Find where the given text appears and provide that cell's center as [x, y] coordinate. 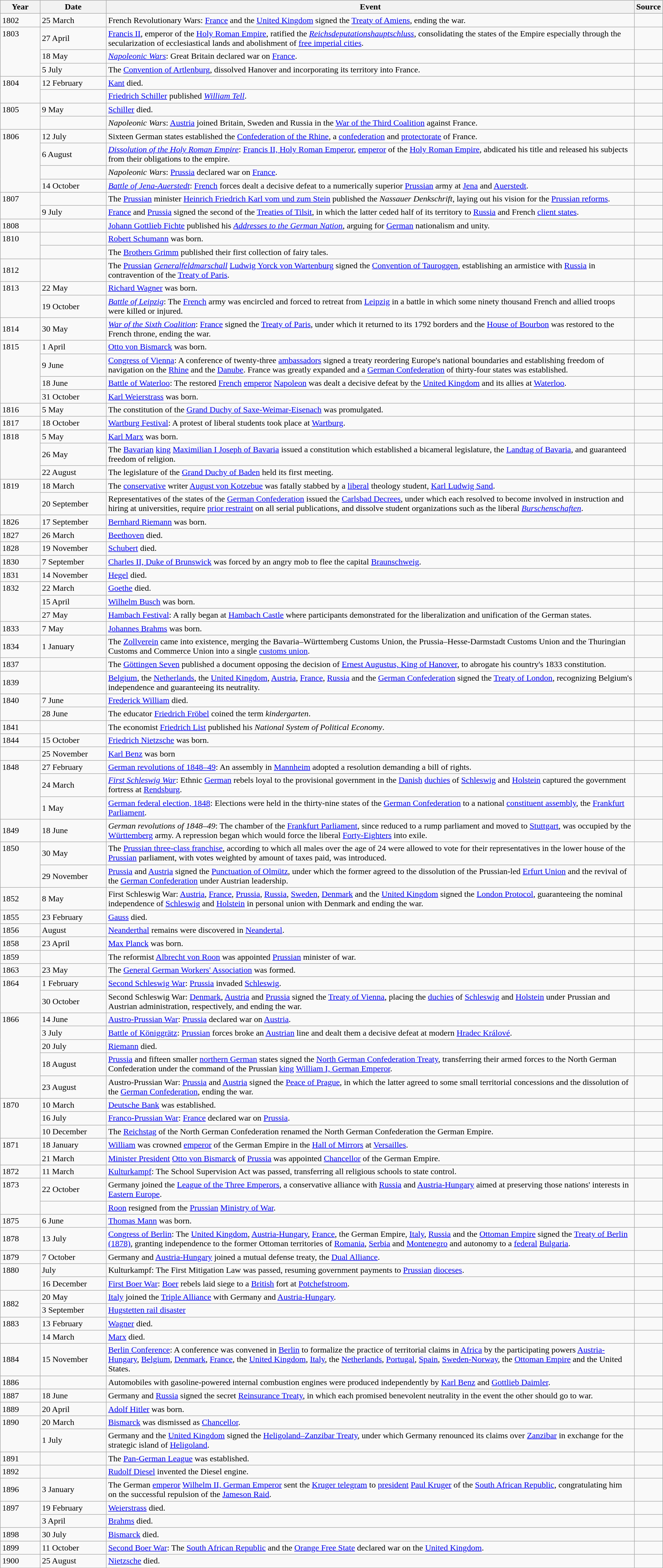
The General German Workers' Association was formed. [370, 970]
Goethe died. [370, 588]
July [73, 1270]
19 February [73, 1508]
23 May [73, 970]
Riemann died. [370, 1046]
Roon resigned from the Prussian Ministry of War. [370, 1208]
1871 [20, 1151]
1831 [20, 575]
23 April [73, 943]
Battle of Waterloo: The restored French emperor Napoleon was dealt a decisive defeat by the United Kingdom and its allies at Waterloo. [370, 383]
1830 [20, 562]
1844 [20, 740]
22 May [73, 288]
1866 [20, 1056]
7 June [73, 701]
22 October [73, 1189]
1875 [20, 1221]
Schiller died. [370, 109]
13 July [73, 1239]
18 January [73, 1145]
6 August [73, 154]
Max Planck was born. [370, 943]
10 December [73, 1131]
1808 [20, 226]
Hugstetten rail disaster [370, 1310]
1817 [20, 423]
8 May [73, 899]
Franco-Prussian War: France declared war on Prussia. [370, 1118]
5 July [73, 70]
1813 [20, 299]
1864 [20, 995]
7 September [73, 562]
Marx died. [370, 1337]
1878 [20, 1239]
27 April [73, 38]
25 August [73, 1561]
1806 [20, 161]
21 March [73, 1158]
18 March [73, 486]
Bismarck was dismissed as Chancellor. [370, 1422]
20 July [73, 1046]
1 July [73, 1440]
The Convention of Artlenburg, dissolved Hanover and incorporating its territory into France. [370, 70]
Deutsche Bank was established. [370, 1105]
25 November [73, 754]
German revolutions of 1848–49: An assembly in Mannheim adopted a resolution demanding a bill of rights. [370, 767]
The constitution of the Grand Duchy of Saxe-Weimar-Eisenach was promulgated. [370, 410]
16 July [73, 1118]
Napoleonic Wars: Great Britain declared war on France. [370, 56]
Karl Weierstrass was born. [370, 396]
13 February [73, 1324]
1 April [73, 347]
1896 [20, 1490]
Second Boer War: The South African Republic and the Orange Free State declared war on the United Kingdom. [370, 1548]
Sixteen German states established the Confederation of the Rhine, a confederation and protectorate of France. [370, 136]
Hegel died. [370, 575]
1890 [20, 1433]
Friedrich Nietzsche was born. [370, 740]
1841 [20, 727]
Date [73, 7]
Robert Schumann was born. [370, 239]
Friedrich Schiller published William Tell. [370, 96]
1882 [20, 1304]
27 May [73, 615]
Event [370, 7]
Brahms died. [370, 1521]
Johann Gottlieb Fichte published his Addresses to the German Nation, arguing for German nationalism and unity. [370, 226]
1898 [20, 1534]
1883 [20, 1330]
Battle of Königgrätz: Prussian forces broke an Austrian line and dealt them a decisive defeat at modern Hradec Králové. [370, 1033]
1803 [20, 52]
Source [648, 7]
26 May [73, 455]
30 October [73, 1002]
Adolf Hitler was born. [370, 1409]
1837 [20, 664]
1826 [20, 522]
The Göttingen Seven published a document opposing the decision of Ernest Augustus, King of Hanover, to abrogate his country's 1833 constitution. [370, 664]
1889 [20, 1409]
31 October [73, 396]
Hambach Festival: A rally began at Hambach Castle where participants demonstrated for the liberalization and unification of the German states. [370, 615]
Second Schleswig War: Prussia invaded Schleswig. [370, 984]
22 August [73, 473]
27 February [73, 767]
Beethoven died. [370, 535]
3 September [73, 1310]
1832 [20, 602]
1848 [20, 790]
9 July [73, 212]
1816 [20, 410]
28 June [73, 714]
1870 [20, 1118]
1884 [20, 1360]
30 July [73, 1534]
The legislature of the Grand Duchy of Baden held its first meeting. [370, 473]
Thomas Mann was born. [370, 1221]
1891 [20, 1458]
1863 [20, 970]
20 March [73, 1422]
French Revolutionary Wars: France and the United Kingdom signed the Treaty of Amiens, ending the war. [370, 20]
20 May [73, 1297]
24 March [73, 785]
1900 [20, 1561]
Johannes Brahms was born. [370, 628]
1858 [20, 943]
Karl Marx was born. [370, 436]
Napoleonic Wars: Prussia declared war on France. [370, 172]
1852 [20, 899]
23 August [73, 1087]
The educator Friedrich Fröbel coined the term kindergarten. [370, 714]
Schubert died. [370, 548]
1892 [20, 1472]
Neanderthal remains were discovered in Neandertal. [370, 930]
Wilhelm Busch was born. [370, 602]
Austro-Prussian War: Prussia declared war on Austria. [370, 1020]
18 October [73, 423]
1872 [20, 1171]
11 October [73, 1548]
1879 [20, 1257]
1859 [20, 957]
Nietzsche died. [370, 1561]
Richard Wagner was born. [370, 288]
Bernhard Riemann was born. [370, 522]
20 September [73, 504]
Kulturkampf: The First Mitigation Law was passed, resuming government payments to Prussian dioceses. [370, 1270]
Weierstrass died. [370, 1508]
1 May [73, 808]
1886 [20, 1382]
1812 [20, 270]
The reformist Albrecht von Roon was appointed Prussian minister of war. [370, 957]
Otto von Bismarck was born. [370, 347]
Kant died. [370, 83]
1804 [20, 90]
19 October [73, 306]
Frederick William died. [370, 701]
7 October [73, 1257]
1897 [20, 1514]
1856 [20, 930]
Italy joined the Triple Alliance with Germany and Austria-Hungary. [370, 1297]
1828 [20, 548]
9 May [73, 109]
1802 [20, 20]
11 March [73, 1171]
23 February [73, 917]
18 May [73, 56]
15 April [73, 602]
1807 [20, 206]
20 April [73, 1409]
Charles II, Duke of Brunswick was forced by an angry mob to flee the capital Braunschweig. [370, 562]
August [73, 930]
1 January [73, 646]
14 November [73, 575]
19 November [73, 548]
26 March [73, 535]
1818 [20, 454]
3 April [73, 1521]
Wagner died. [370, 1324]
1819 [20, 497]
10 March [73, 1105]
14 June [73, 1020]
The Pan-German League was established. [370, 1458]
17 September [73, 522]
The Prussian minister Heinrich Friedrich Karl vom und zum Stein published the Nassauer Denkschrift, laying out his vision for the Prussian reforms. [370, 199]
1833 [20, 628]
Kulturkampf: The School Supervision Act was passed, transferring all religious schools to state control. [370, 1171]
Rudolf Diesel invented the Diesel engine. [370, 1472]
Karl Benz was born [370, 754]
1839 [20, 682]
16 December [73, 1284]
Battle of Jena-Auerstedt: French forces dealt a decisive defeat to a numerically superior Prussian army at Jena and Auerstedt. [370, 186]
Minister President Otto von Bismarck of Prussia was appointed Chancellor of the German Empire. [370, 1158]
1840 [20, 707]
1855 [20, 917]
1814 [20, 329]
William was crowned emperor of the German Empire in the Hall of Mirrors at Versailles. [370, 1145]
1815 [20, 371]
Bismarck died. [370, 1534]
1 February [73, 984]
1805 [20, 116]
15 November [73, 1360]
Year [20, 7]
14 March [73, 1337]
3 July [73, 1033]
14 October [73, 186]
1887 [20, 1396]
7 May [73, 628]
15 October [73, 740]
18 August [73, 1064]
France and Prussia signed the second of the Treaties of Tilsit, in which the latter ceded half of its territory to Russia and French client states. [370, 212]
25 March [73, 20]
1899 [20, 1548]
6 June [73, 1221]
3 January [73, 1490]
1834 [20, 646]
Germany and Austria-Hungary joined a mutual defense treaty, the Dual Alliance. [370, 1257]
1850 [20, 865]
First Boer War: Boer rebels laid siege to a British fort at Potchefstroom. [370, 1284]
1827 [20, 535]
The Brothers Grimm published their first collection of fairy tales. [370, 252]
12 July [73, 136]
Napoleonic Wars: Austria joined Britain, Sweden and Russia in the War of the Third Coalition against France. [370, 123]
The conservative writer August von Kotzebue was fatally stabbed by a liberal theology student, Karl Ludwig Sand. [370, 486]
1880 [20, 1277]
1849 [20, 830]
9 June [73, 365]
Germany and Russia signed the secret Reinsurance Treaty, in which each promised benevolent neutrality in the event the other should go to war. [370, 1396]
29 November [73, 876]
Gauss died. [370, 917]
1810 [20, 246]
Automobiles with gasoline-powered internal combustion engines were produced independently by Karl Benz and Gottlieb Daimler. [370, 1382]
The economist Friedrich List published his National System of Political Economy. [370, 727]
1873 [20, 1196]
12 February [73, 83]
Wartburg Festival: A protest of liberal students took place at Wartburg. [370, 423]
The Reichstag of the North German Confederation renamed the North German Confederation the German Empire. [370, 1131]
22 March [73, 588]
